Scan for the cell matching the given text and deliver its [X, Y] coordinate at center. 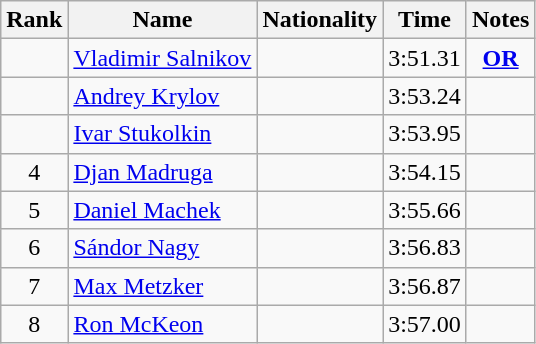
Time [425, 20]
Daniel Machek [162, 210]
3:53.95 [425, 134]
3:57.00 [425, 324]
3:54.15 [425, 172]
6 [34, 248]
Max Metzker [162, 286]
Ivar Stukolkin [162, 134]
Andrey Krylov [162, 96]
Djan Madruga [162, 172]
Rank [34, 20]
5 [34, 210]
3:56.87 [425, 286]
3:56.83 [425, 248]
Vladimir Salnikov [162, 58]
4 [34, 172]
Ron McKeon [162, 324]
3:51.31 [425, 58]
3:55.66 [425, 210]
Nationality [320, 20]
Notes [500, 20]
Name [162, 20]
Sándor Nagy [162, 248]
7 [34, 286]
OR [500, 58]
3:53.24 [425, 96]
8 [34, 324]
